Provide the (x, y) coordinate of the cell's center where the given text is located.  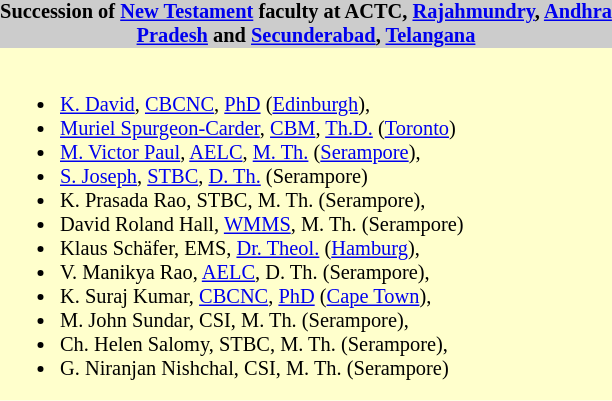
Succession of New Testament faculty at ACTC, Rajahmundry, Andhra Pradesh and Secunderabad, Telangana (306, 24)
